From the cell containing the given text, extract its center point as (X, Y) coordinate. 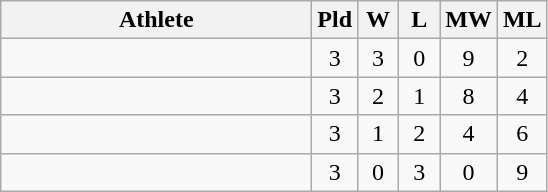
MW (469, 20)
Pld (335, 20)
L (420, 20)
W (378, 20)
Athlete (156, 20)
6 (522, 134)
ML (522, 20)
8 (469, 96)
